Pinpoint the cell where the given text exists, returning its [x, y] midpoint coordinate. 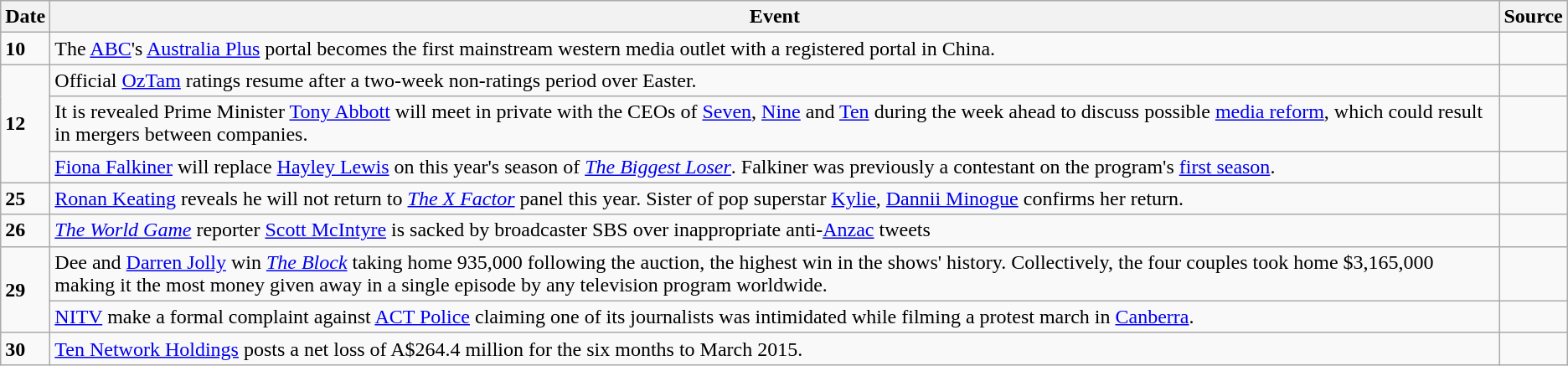
Official OzTam ratings resume after a two-week non-ratings period over Easter. [775, 80]
Event [775, 17]
Ten Network Holdings posts a net loss of A$264.4 million for the six months to March 2015. [775, 348]
25 [25, 198]
26 [25, 230]
12 [25, 124]
30 [25, 348]
Date [25, 17]
The ABC's Australia Plus portal becomes the first mainstream western media outlet with a registered portal in China. [775, 49]
10 [25, 49]
Source [1533, 17]
NITV make a formal complaint against ACT Police claiming one of its journalists was intimidated while filming a protest march in Canberra. [775, 317]
The World Game reporter Scott McIntyre is sacked by broadcaster SBS over inappropriate anti-Anzac tweets [775, 230]
29 [25, 290]
Ronan Keating reveals he will not return to The X Factor panel this year. Sister of pop superstar Kylie, Dannii Minogue confirms her return. [775, 198]
